Extract the [x, y] coordinate from the center of the cell holding the provided text.  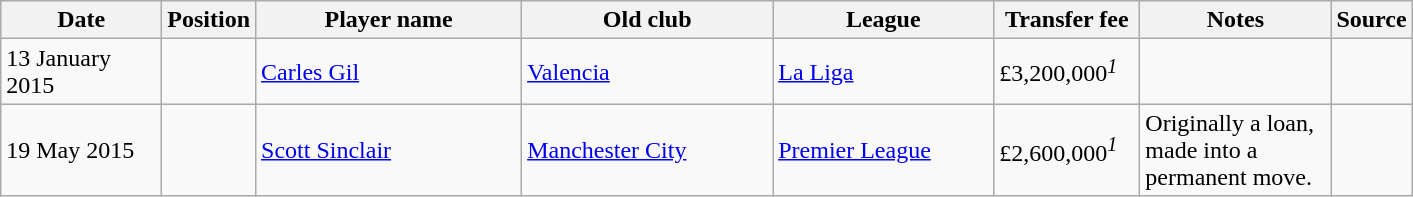
19 May 2015 [82, 150]
13 January 2015 [82, 72]
Transfer fee [1067, 20]
Scott Sinclair [389, 150]
Date [82, 20]
£3,200,0001 [1067, 72]
League [884, 20]
Valencia [648, 72]
Carles Gil [389, 72]
Position [209, 20]
La Liga [884, 72]
Notes [1236, 20]
£2,600,0001 [1067, 150]
Old club [648, 20]
Originally a loan, made into a permanent move. [1236, 150]
Player name [389, 20]
Manchester City [648, 150]
Source [1372, 20]
Premier League [884, 150]
